Return (X, Y) of the center of cell containing provided text 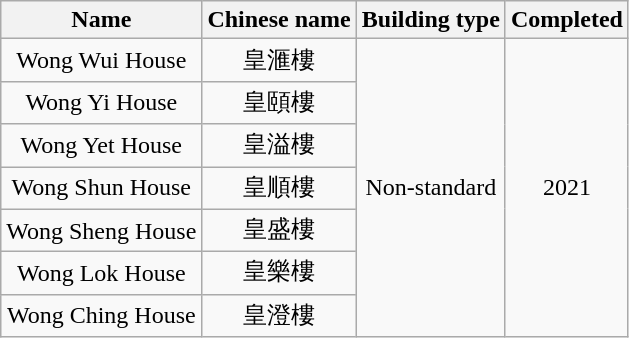
Wong Ching House (102, 316)
皇滙樓 (279, 60)
Chinese name (279, 20)
Wong Shun House (102, 188)
Building type (430, 20)
Wong Wui House (102, 60)
皇澄樓 (279, 316)
皇頤樓 (279, 102)
皇樂樓 (279, 274)
Wong Sheng House (102, 230)
Non-standard (430, 188)
皇溢樓 (279, 146)
2021 (566, 188)
皇盛樓 (279, 230)
Completed (566, 20)
Wong Lok House (102, 274)
皇順樓 (279, 188)
Wong Yi House (102, 102)
Wong Yet House (102, 146)
Name (102, 20)
